Find where the given text appears and provide that cell's center as [x, y] coordinate. 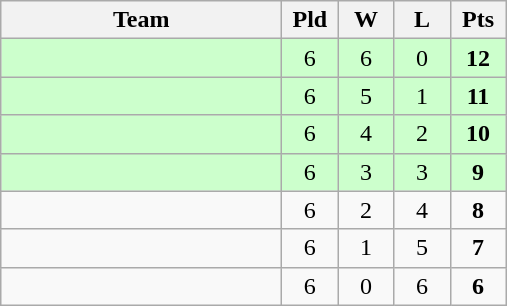
W [366, 20]
8 [478, 210]
11 [478, 96]
12 [478, 58]
Pts [478, 20]
L [422, 20]
Team [142, 20]
Pld [310, 20]
10 [478, 134]
7 [478, 248]
9 [478, 172]
